Return (x, y) of the center of cell containing provided text 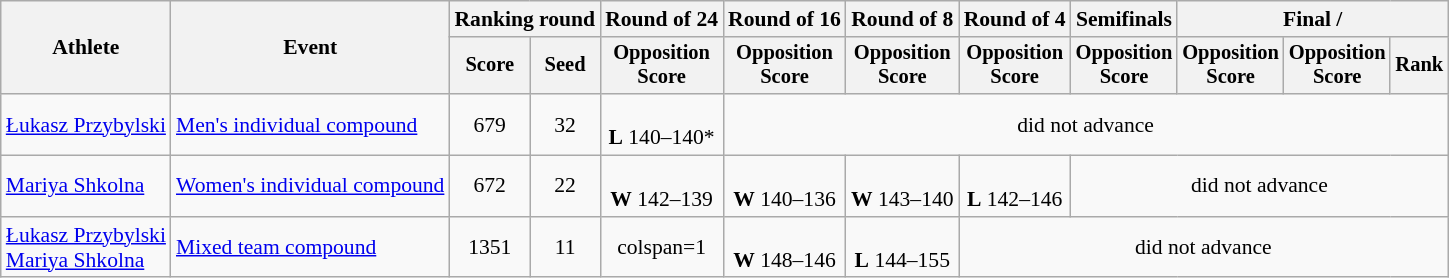
L 142–146 (1015, 186)
Round of 24 (662, 19)
Athlete (86, 48)
Ranking round (524, 19)
W 148–146 (784, 248)
Round of 8 (902, 19)
11 (565, 248)
Round of 16 (784, 19)
W 140–136 (784, 186)
Łukasz PrzybylskiMariya Shkolna (86, 248)
Round of 4 (1015, 19)
W 143–140 (902, 186)
Event (310, 48)
Rank (1419, 66)
L 144–155 (902, 248)
Seed (565, 66)
22 (565, 186)
679 (490, 124)
Mixed team compound (310, 248)
Score (490, 66)
W 142–139 (662, 186)
32 (565, 124)
1351 (490, 248)
L 140–140* (662, 124)
672 (490, 186)
colspan=1 (662, 248)
Men's individual compound (310, 124)
Final / (1312, 19)
Łukasz Przybylski (86, 124)
Semifinals (1124, 19)
Mariya Shkolna (86, 186)
Women's individual compound (310, 186)
